Detect which cell encompasses the target text, then output its (X, Y) center coordinate. 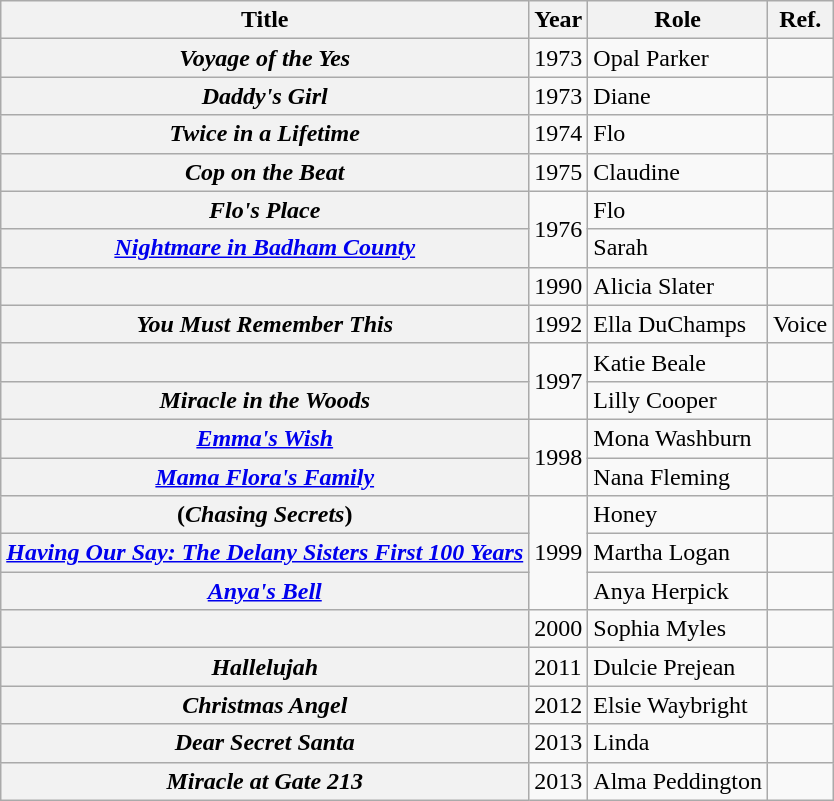
Lilly Cooper (678, 400)
Anya Herpick (678, 591)
Having Our Say: The Delany Sisters First 100 Years (265, 553)
Sophia Myles (678, 629)
2012 (558, 705)
Role (678, 20)
Miracle in the Woods (265, 400)
1998 (558, 457)
Daddy's Girl (265, 96)
Linda (678, 743)
Nana Fleming (678, 477)
Flo's Place (265, 210)
Ref. (800, 20)
Honey (678, 515)
1997 (558, 381)
Sarah (678, 248)
Emma's Wish (265, 438)
Cop on the Beat (265, 172)
Dear Secret Santa (265, 743)
(Chasing Secrets) (265, 515)
Opal Parker (678, 58)
Alicia Slater (678, 286)
Mama Flora's Family (265, 477)
You Must Remember This (265, 324)
Voyage of the Yes (265, 58)
Dulcie Prejean (678, 667)
Diane (678, 96)
2011 (558, 667)
1975 (558, 172)
Twice in a Lifetime (265, 134)
Christmas Angel (265, 705)
1974 (558, 134)
Nightmare in Badham County (265, 248)
Voice (800, 324)
Claudine (678, 172)
Martha Logan (678, 553)
Alma Peddington (678, 781)
Ella DuChamps (678, 324)
Elsie Waybright (678, 705)
1999 (558, 553)
Title (265, 20)
Katie Beale (678, 362)
Mona Washburn (678, 438)
1976 (558, 229)
Year (558, 20)
1990 (558, 286)
Miracle at Gate 213 (265, 781)
2000 (558, 629)
Anya's Bell (265, 591)
Hallelujah (265, 667)
1992 (558, 324)
